Pinpoint the cell where the given text exists, returning its (X, Y) midpoint coordinate. 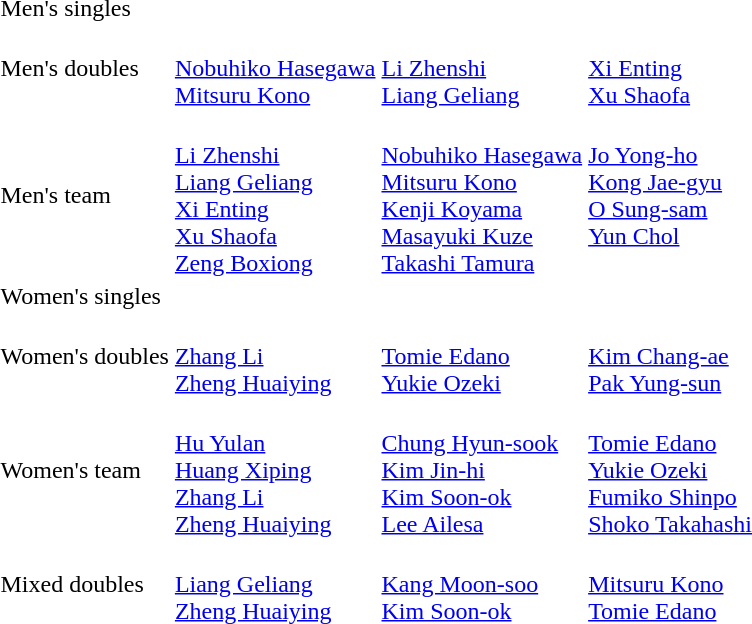
Li ZhenshiLiang GeliangXi EntingXu ShaofaZeng Boxiong (275, 196)
Zhang LiZheng Huaiying (275, 356)
Li ZhenshiLiang Geliang (482, 68)
Chung Hyun-sookKim Jin-hiKim Soon-okLee Ailesa (482, 470)
Nobuhiko HasegawaMitsuru Kono (275, 68)
Nobuhiko HasegawaMitsuru KonoKenji KoyamaMasayuki KuzeTakashi Tamura (482, 196)
Tomie EdanoYukie Ozeki (482, 356)
Hu YulanHuang XipingZhang LiZheng Huaiying (275, 470)
